Determine the [x, y] coordinate at the center of the cell enclosing the given text.  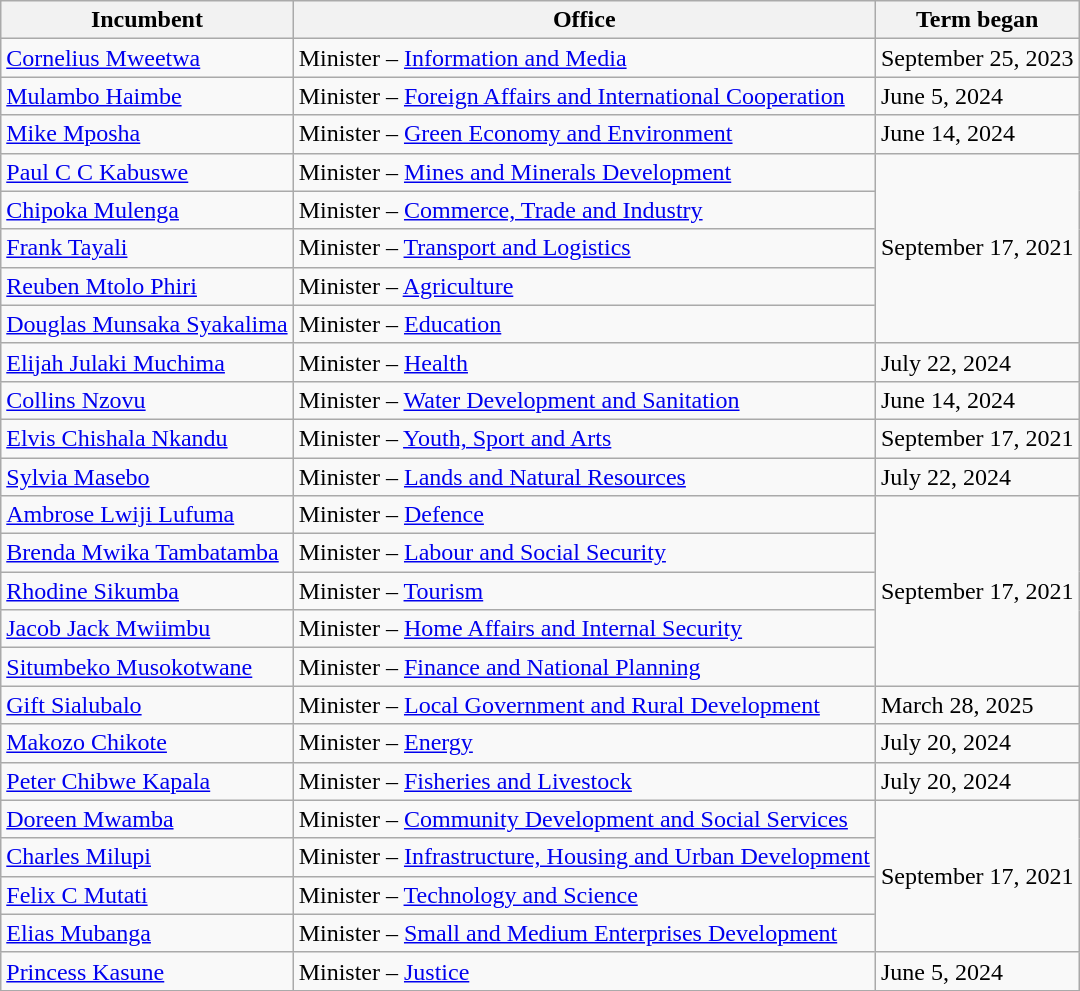
Office [584, 20]
Minister – Tourism [584, 591]
Situmbeko Musokotwane [147, 667]
Brenda Mwika Tambatamba [147, 553]
Minister – Youth, Sport and Arts [584, 438]
Minister – Commerce, Trade and Industry [584, 210]
Minister – Home Affairs and Internal Security [584, 629]
Chipoka Mulenga [147, 210]
Minister – Lands and Natural Resources [584, 477]
Ambrose Lwiji Lufuma [147, 515]
Minister – Health [584, 362]
Mulambo Haimbe [147, 96]
Minister – Small and Medium Enterprises Development [584, 933]
Minister – Energy [584, 743]
Term began [977, 20]
Sylvia Masebo [147, 477]
Frank Tayali [147, 248]
Minister – Labour and Social Security [584, 553]
Elijah Julaki Muchima [147, 362]
Reuben Mtolo Phiri [147, 286]
Rhodine Sikumba [147, 591]
Minister – Local Government and Rural Development [584, 705]
Charles Milupi [147, 857]
Minister – Green Economy and Environment [584, 134]
Minister – Community Development and Social Services [584, 819]
Collins Nzovu [147, 400]
Minister – Infrastructure, Housing and Urban Development [584, 857]
Doreen Mwamba [147, 819]
Minister – Justice [584, 971]
Douglas Munsaka Syakalima [147, 324]
Elvis Chishala Nkandu [147, 438]
Minister – Foreign Affairs and International Cooperation [584, 96]
Minister – Mines and Minerals Development [584, 172]
Felix C Mutati [147, 895]
Minister – Education [584, 324]
Paul C C Kabuswe [147, 172]
Minister – Agriculture [584, 286]
Minister – Finance and National Planning [584, 667]
Makozo Chikote [147, 743]
Elias Mubanga [147, 933]
Mike Mposha [147, 134]
Jacob Jack Mwiimbu [147, 629]
Incumbent [147, 20]
Minister – Information and Media [584, 58]
Peter Chibwe Kapala [147, 781]
Princess Kasune [147, 971]
Minister – Technology and Science [584, 895]
March 28, 2025 [977, 705]
September 25, 2023 [977, 58]
Minister – Transport and Logistics [584, 248]
Cornelius Mweetwa [147, 58]
Minister – Fisheries and Livestock [584, 781]
Gift Sialubalo [147, 705]
Minister – Defence [584, 515]
Minister – Water Development and Sanitation [584, 400]
